Extract the (X, Y) coordinate from the center of the cell holding the provided text.  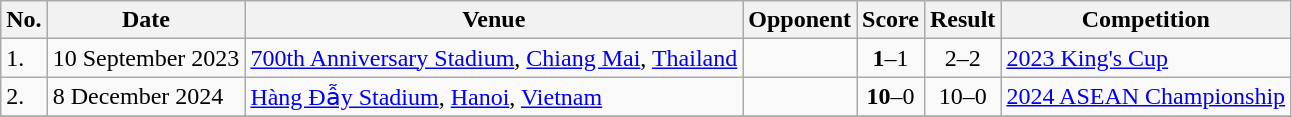
2023 King's Cup (1146, 58)
700th Anniversary Stadium, Chiang Mai, Thailand (494, 58)
1. (24, 58)
Venue (494, 20)
Hàng Đẫy Stadium, Hanoi, Vietnam (494, 97)
8 December 2024 (146, 97)
Competition (1146, 20)
1–1 (891, 58)
Result (962, 20)
Score (891, 20)
No. (24, 20)
2. (24, 97)
Opponent (800, 20)
Date (146, 20)
2024 ASEAN Championship (1146, 97)
10 September 2023 (146, 58)
2–2 (962, 58)
